Search for the cell housing the specified text and yield its (x, y) center coordinate. 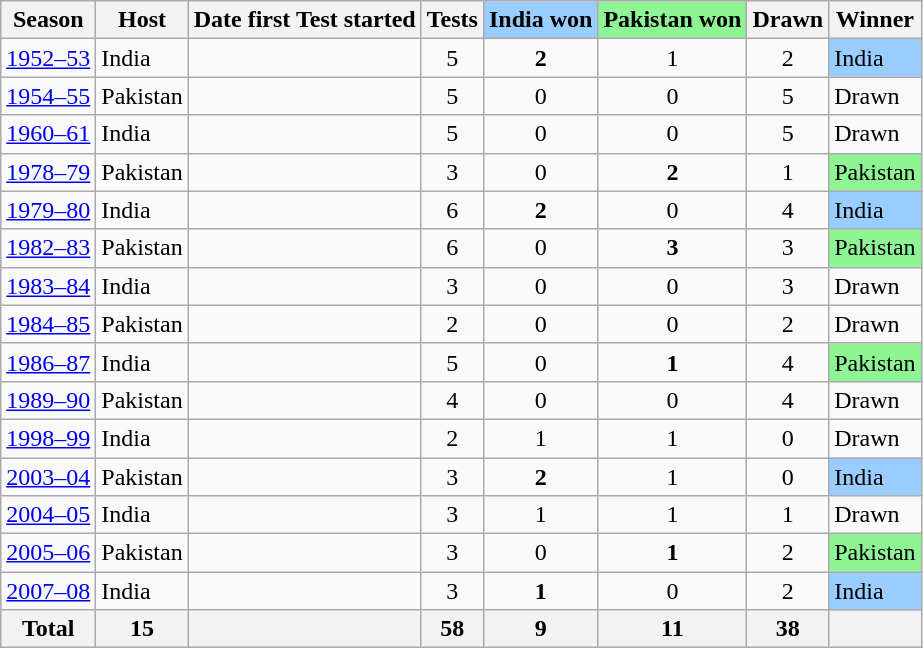
9 (540, 629)
1989–90 (48, 400)
38 (788, 629)
15 (142, 629)
1982–83 (48, 248)
11 (672, 629)
Tests (452, 20)
Pakistan won (672, 20)
1983–84 (48, 286)
1986–87 (48, 362)
1998–99 (48, 438)
Total (48, 629)
1960–61 (48, 134)
Date first Test started (304, 20)
1978–79 (48, 172)
Season (48, 20)
2003–04 (48, 477)
1979–80 (48, 210)
1984–85 (48, 324)
2005–06 (48, 553)
2007–08 (48, 591)
1952–53 (48, 58)
58 (452, 629)
2004–05 (48, 515)
Host (142, 20)
1954–55 (48, 96)
India won (540, 20)
Winner (875, 20)
